Locate the cell with the specified text and output its (X, Y) center coordinate. 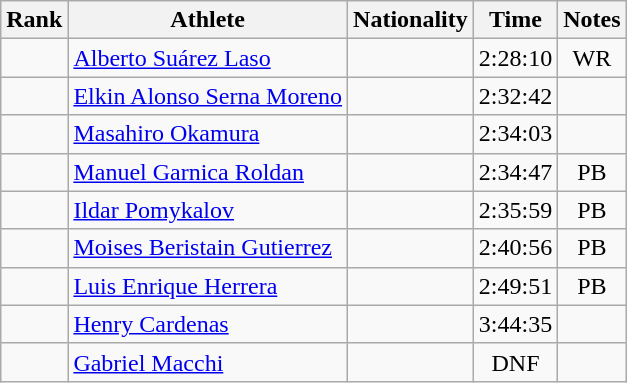
Time (515, 20)
Henry Cardenas (208, 324)
2:49:51 (515, 286)
Manuel Garnica Roldan (208, 172)
2:40:56 (515, 248)
Rank (34, 20)
Alberto Suárez Laso (208, 58)
3:44:35 (515, 324)
Notes (592, 20)
Moises Beristain Gutierrez (208, 248)
Elkin Alonso Serna Moreno (208, 96)
Ildar Pomykalov (208, 210)
Nationality (411, 20)
Gabriel Macchi (208, 362)
WR (592, 58)
DNF (515, 362)
Luis Enrique Herrera (208, 286)
Athlete (208, 20)
2:35:59 (515, 210)
2:28:10 (515, 58)
Masahiro Okamura (208, 134)
2:32:42 (515, 96)
2:34:03 (515, 134)
2:34:47 (515, 172)
